Extract the [X, Y] coordinate from the center of the cell holding the provided text.  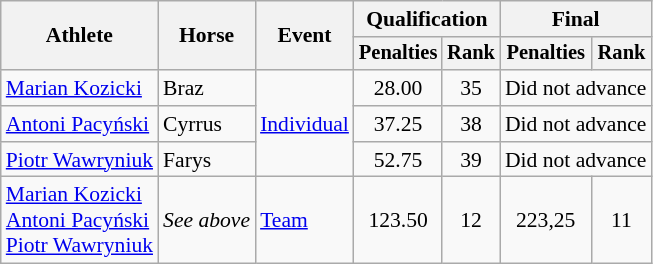
39 [471, 160]
Team [304, 220]
Event [304, 36]
28.00 [398, 88]
See above [206, 220]
12 [471, 220]
Farys [206, 160]
52.75 [398, 160]
Qualification [427, 19]
Cyrrus [206, 124]
Horse [206, 36]
Piotr Wawryniuk [80, 160]
Final [576, 19]
35 [471, 88]
Antoni Pacyński [80, 124]
Individual [304, 124]
37.25 [398, 124]
Marian Kozicki [80, 88]
38 [471, 124]
Braz [206, 88]
Athlete [80, 36]
223,25 [546, 220]
Marian KozickiAntoni PacyńskiPiotr Wawryniuk [80, 220]
123.50 [398, 220]
11 [622, 220]
